Provide the [x, y] coordinate of the cell's center where the given text is located.  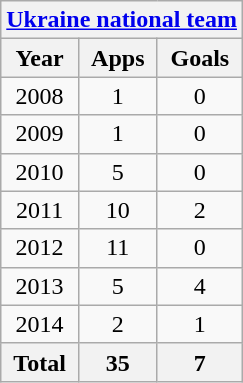
2013 [40, 286]
4 [200, 286]
11 [118, 248]
2010 [40, 172]
Apps [118, 58]
2014 [40, 324]
Ukraine national team [122, 20]
10 [118, 210]
2009 [40, 134]
2008 [40, 96]
2012 [40, 248]
Year [40, 58]
Goals [200, 58]
2011 [40, 210]
Total [40, 362]
7 [200, 362]
35 [118, 362]
